Find where the given text appears and provide that cell's center as (x, y) coordinate. 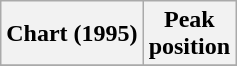
Chart (1995) (72, 34)
Peak position (189, 34)
